Search for the cell housing the specified text and yield its (x, y) center coordinate. 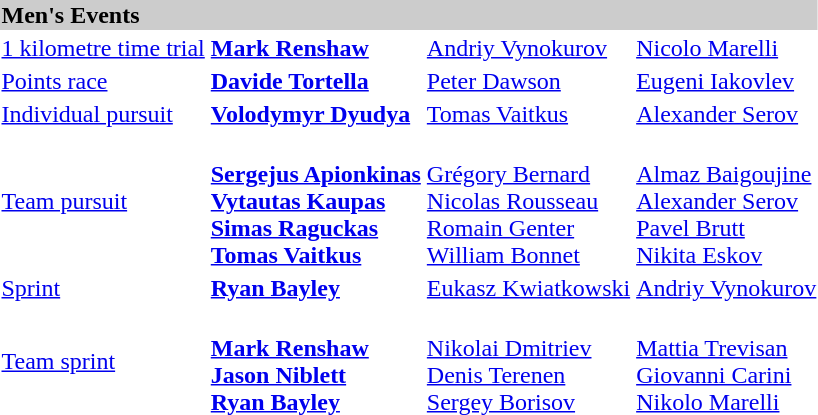
Points race (103, 81)
Ryan Bayley (316, 288)
Men's Events (409, 15)
Individual pursuit (103, 114)
1 kilometre time trial (103, 48)
Sergejus ApionkinasVytautas KaupasSimas RaguckasTomas Vaitkus (316, 201)
Volodymyr Dyudya (316, 114)
Team pursuit (103, 201)
Eugeni Iakovlev (726, 81)
Peter Dawson (528, 81)
Nicolo Marelli (726, 48)
Alexander Serov (726, 114)
Eukasz Kwiatkowski (528, 288)
Davide Tortella (316, 81)
Almaz BaigoujineAlexander SerovPavel BruttNikita Eskov (726, 201)
Sprint (103, 288)
Grégory BernardNicolas RousseauRomain GenterWilliam Bonnet (528, 201)
Tomas Vaitkus (528, 114)
Mark Renshaw (316, 48)
